From the cell containing the given text, extract its center point as [x, y] coordinate. 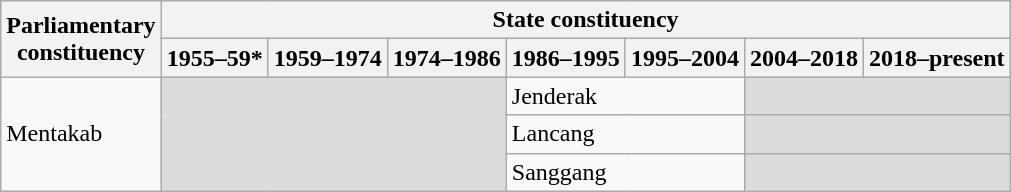
Jenderak [625, 96]
1995–2004 [684, 58]
1955–59* [214, 58]
Mentakab [81, 134]
Lancang [625, 134]
1959–1974 [328, 58]
1974–1986 [446, 58]
Sanggang [625, 172]
1986–1995 [566, 58]
2018–present [936, 58]
State constituency [586, 20]
2004–2018 [804, 58]
Parliamentaryconstituency [81, 39]
